Identify which cell holds the provided text, then report its (x, y) central coordinate. 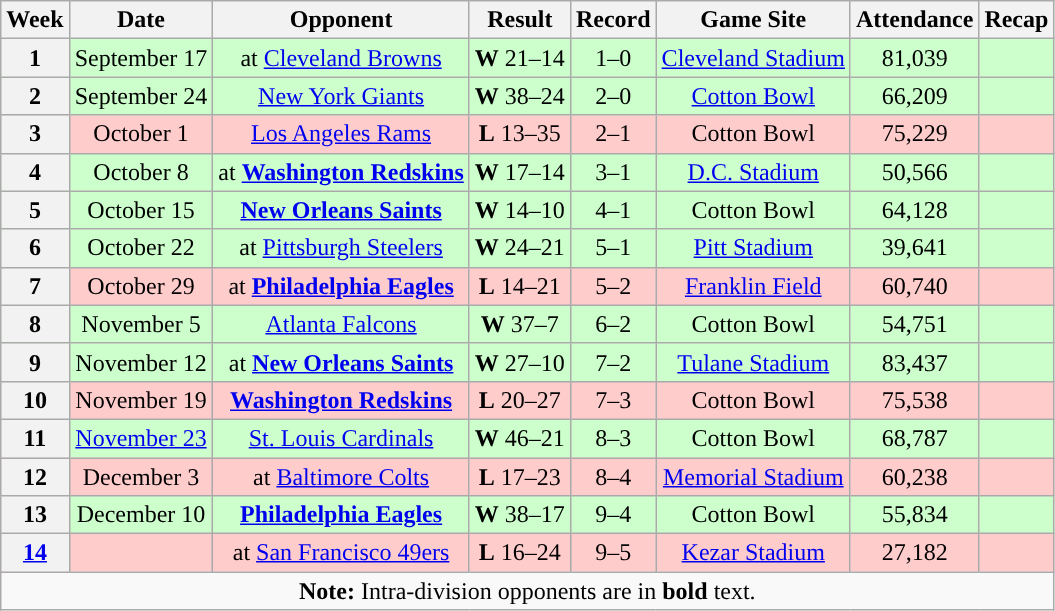
Note: Intra-division opponents are in bold text. (528, 591)
November 12 (141, 362)
L 20–27 (520, 400)
D.C. Stadium (753, 172)
55,834 (914, 515)
4–1 (613, 210)
at Pittsburgh Steelers (341, 248)
2–1 (613, 134)
Kezar Stadium (753, 553)
2–0 (613, 96)
68,787 (914, 438)
W 24–21 (520, 248)
6 (35, 248)
9 (35, 362)
W 46–21 (520, 438)
W 38–17 (520, 515)
3 (35, 134)
27,182 (914, 553)
October 1 (141, 134)
at Philadelphia Eagles (341, 286)
W 38–24 (520, 96)
Philadelphia Eagles (341, 515)
10 (35, 400)
L 17–23 (520, 477)
Attendance (914, 20)
14 (35, 553)
L 16–24 (520, 553)
5–1 (613, 248)
October 22 (141, 248)
Opponent (341, 20)
9–4 (613, 515)
Recap (1016, 20)
New York Giants (341, 96)
Cleveland Stadium (753, 58)
54,751 (914, 324)
1 (35, 58)
8–3 (613, 438)
W 21–14 (520, 58)
New Orleans Saints (341, 210)
at Cleveland Browns (341, 58)
Pitt Stadium (753, 248)
9–5 (613, 553)
Week (35, 20)
7–3 (613, 400)
L 13–35 (520, 134)
7–2 (613, 362)
November 23 (141, 438)
64,128 (914, 210)
5–2 (613, 286)
Game Site (753, 20)
Franklin Field (753, 286)
75,538 (914, 400)
November 19 (141, 400)
81,039 (914, 58)
at Baltimore Colts (341, 477)
39,641 (914, 248)
Result (520, 20)
75,229 (914, 134)
60,740 (914, 286)
October 29 (141, 286)
60,238 (914, 477)
September 24 (141, 96)
Memorial Stadium (753, 477)
Date (141, 20)
7 (35, 286)
11 (35, 438)
October 15 (141, 210)
83,437 (914, 362)
3–1 (613, 172)
L 14–21 (520, 286)
50,566 (914, 172)
8–4 (613, 477)
13 (35, 515)
W 14–10 (520, 210)
December 10 (141, 515)
W 37–7 (520, 324)
October 8 (141, 172)
Atlanta Falcons (341, 324)
at New Orleans Saints (341, 362)
at Washington Redskins (341, 172)
W 27–10 (520, 362)
St. Louis Cardinals (341, 438)
6–2 (613, 324)
September 17 (141, 58)
8 (35, 324)
November 5 (141, 324)
4 (35, 172)
1–0 (613, 58)
at San Francisco 49ers (341, 553)
2 (35, 96)
66,209 (914, 96)
W 17–14 (520, 172)
12 (35, 477)
5 (35, 210)
Washington Redskins (341, 400)
Los Angeles Rams (341, 134)
December 3 (141, 477)
Tulane Stadium (753, 362)
Record (613, 20)
